Search for the cell housing the specified text and yield its (X, Y) center coordinate. 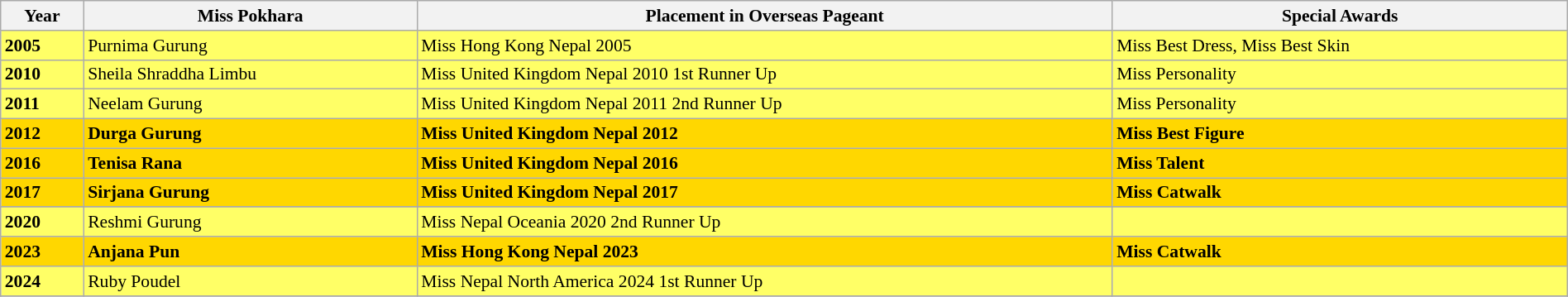
Sirjana Gurung (250, 193)
2016 (42, 163)
Special Awards (1340, 16)
Sheila Shraddha Limbu (250, 74)
2005 (42, 46)
2017 (42, 193)
Miss Best Dress, Miss Best Skin (1340, 46)
Tenisa Rana (250, 163)
Miss United Kingdom Nepal 2017 (764, 193)
2024 (42, 281)
2012 (42, 134)
Miss Hong Kong Nepal 2023 (764, 251)
Miss United Kingdom Nepal 2011 2nd Runner Up (764, 104)
Year (42, 16)
Miss Nepal North America 2024 1st Runner Up (764, 281)
Ruby Poudel (250, 281)
Miss United Kingdom Nepal 2012 (764, 134)
2023 (42, 251)
2011 (42, 104)
Miss United Kingdom Nepal 2010 1st Runner Up (764, 74)
Reshmi Gurung (250, 223)
Neelam Gurung (250, 104)
Durga Gurung (250, 134)
2020 (42, 223)
Purnima Gurung (250, 46)
Miss Pokhara (250, 16)
Miss Talent (1340, 163)
Anjana Pun (250, 251)
Miss Nepal Oceania 2020 2nd Runner Up (764, 223)
2010 (42, 74)
Miss Best Figure (1340, 134)
Miss United Kingdom Nepal 2016 (764, 163)
Placement in Overseas Pageant (764, 16)
Miss Hong Kong Nepal 2005 (764, 46)
